Detect which cell encompasses the target text, then output its [X, Y] center coordinate. 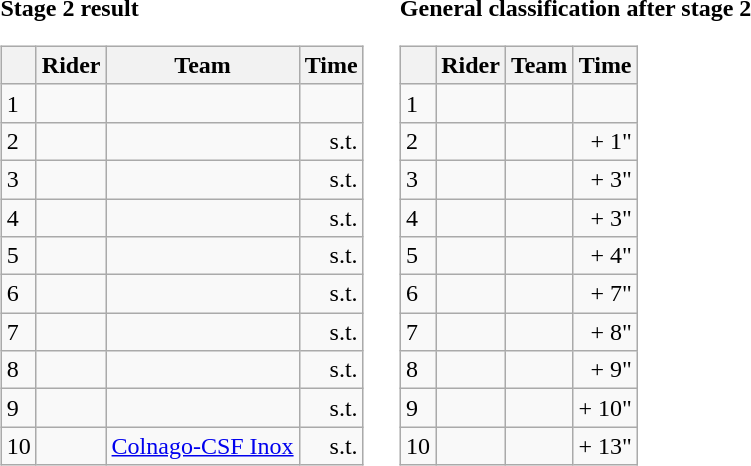
+ 7" [605, 294]
Colnago-CSF Inox [202, 446]
+ 10" [605, 408]
+ 1" [605, 141]
+ 8" [605, 332]
+ 13" [605, 446]
+ 9" [605, 370]
+ 4" [605, 256]
